Identify which cell holds the provided text, then report its [X, Y] central coordinate. 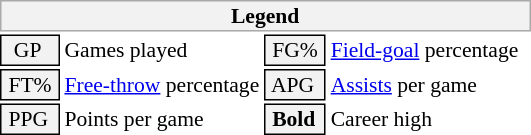
Games played [162, 50]
FG% [295, 50]
Legend [265, 16]
GP [30, 50]
Assists per game [430, 85]
APG [295, 85]
FT% [30, 85]
Free-throw percentage [162, 85]
Field-goal percentage [430, 50]
